Identify which cell holds the provided text, then report its (X, Y) central coordinate. 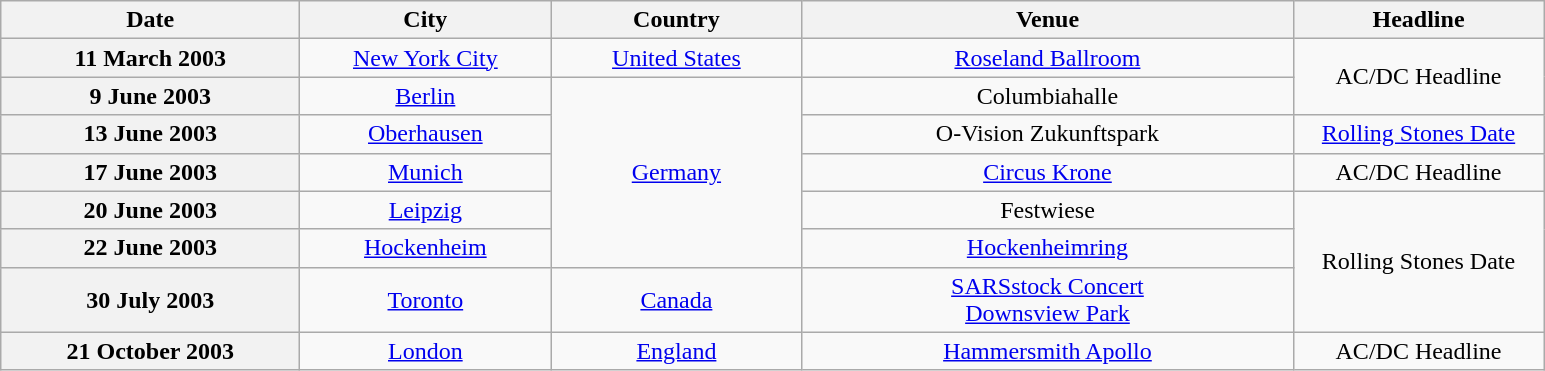
England (676, 351)
City (426, 20)
Munich (426, 172)
11 March 2003 (150, 58)
Date (150, 20)
Oberhausen (426, 134)
O-Vision Zukunftspark (1048, 134)
Headline (1418, 20)
30 July 2003 (150, 300)
Canada (676, 300)
22 June 2003 (150, 248)
Country (676, 20)
Leipzig (426, 210)
20 June 2003 (150, 210)
17 June 2003 (150, 172)
Germany (676, 172)
21 October 2003 (150, 351)
Hockenheim (426, 248)
Hammersmith Apollo (1048, 351)
9 June 2003 (150, 96)
Roseland Ballroom (1048, 58)
Columbiahalle (1048, 96)
13 June 2003 (150, 134)
Toronto (426, 300)
Berlin (426, 96)
SARSstock ConcertDownsview Park (1048, 300)
London (426, 351)
Venue (1048, 20)
New York City (426, 58)
Festwiese (1048, 210)
Circus Krone (1048, 172)
Hockenheimring (1048, 248)
United States (676, 58)
